For the text-containing cell, return its midpoint in (x, y) coordinate format. 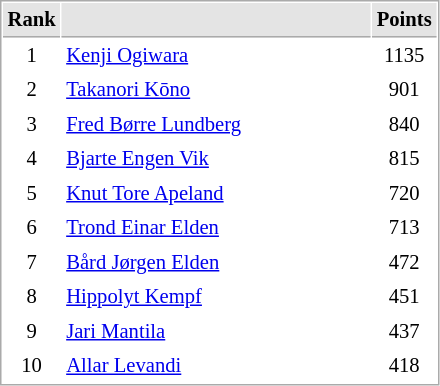
Bjarte Engen Vik (216, 158)
7 (32, 262)
3 (32, 124)
Takanori Kōno (216, 90)
5 (32, 194)
Rank (32, 20)
Hippolyt Kempf (216, 296)
720 (404, 194)
6 (32, 228)
Points (404, 20)
2 (32, 90)
Knut Tore Apeland (216, 194)
451 (404, 296)
815 (404, 158)
472 (404, 262)
4 (32, 158)
Bård Jørgen Elden (216, 262)
Allar Levandi (216, 366)
840 (404, 124)
901 (404, 90)
1135 (404, 56)
9 (32, 332)
8 (32, 296)
1 (32, 56)
713 (404, 228)
Trond Einar Elden (216, 228)
Fred Børre Lundberg (216, 124)
10 (32, 366)
Jari Mantila (216, 332)
Kenji Ogiwara (216, 56)
418 (404, 366)
437 (404, 332)
